Output the [X, Y] coordinate of the center of the cell containing the given text.  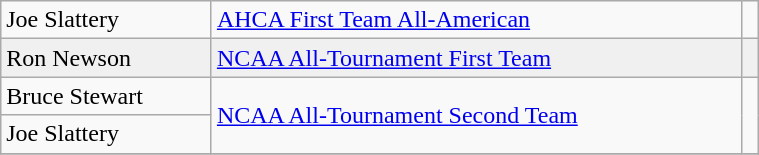
AHCA First Team All-American [476, 20]
NCAA All-Tournament Second Team [476, 115]
Bruce Stewart [106, 96]
Ron Newson [106, 58]
NCAA All-Tournament First Team [476, 58]
